Locate the cell with the specified text and output its [X, Y] center coordinate. 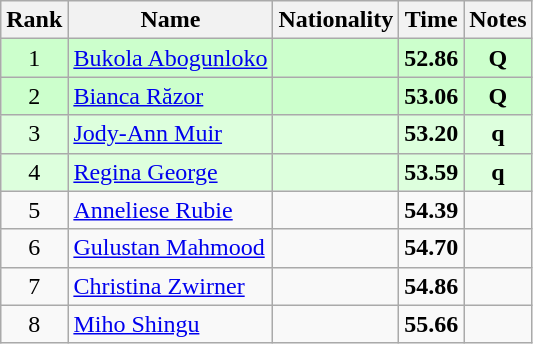
Bukola Abogunloko [170, 58]
Nationality [336, 20]
Anneliese Rubie [170, 210]
52.86 [432, 58]
Gulustan Mahmood [170, 248]
Christina Zwirner [170, 286]
Jody-Ann Muir [170, 134]
53.20 [432, 134]
Bianca Răzor [170, 96]
Regina George [170, 172]
54.39 [432, 210]
1 [34, 58]
54.70 [432, 248]
53.06 [432, 96]
Name [170, 20]
Time [432, 20]
2 [34, 96]
4 [34, 172]
53.59 [432, 172]
3 [34, 134]
Notes [498, 20]
5 [34, 210]
Miho Shingu [170, 324]
55.66 [432, 324]
8 [34, 324]
6 [34, 248]
Rank [34, 20]
54.86 [432, 286]
7 [34, 286]
